Return the [x, y] coordinate for the center point of the cell that contains the specified text.  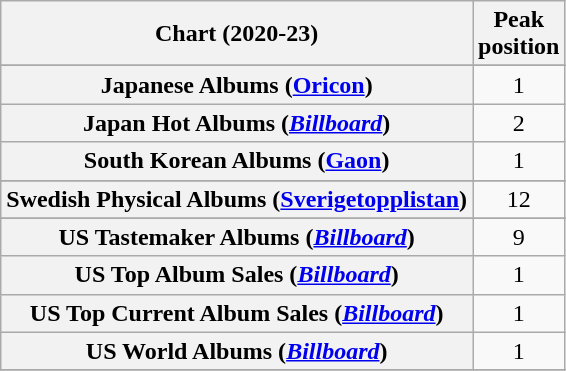
US World Albums (Billboard) [237, 351]
South Korean Albums (Gaon) [237, 161]
Japanese Albums (Oricon) [237, 85]
9 [519, 237]
Peakposition [519, 34]
Swedish Physical Albums (Sverigetopplistan) [237, 199]
Japan Hot Albums (Billboard) [237, 123]
Chart (2020-23) [237, 34]
US Top Album Sales (Billboard) [237, 275]
2 [519, 123]
US Tastemaker Albums (Billboard) [237, 237]
12 [519, 199]
US Top Current Album Sales (Billboard) [237, 313]
